Provide the (X, Y) coordinate of the cell's center where the given text is located.  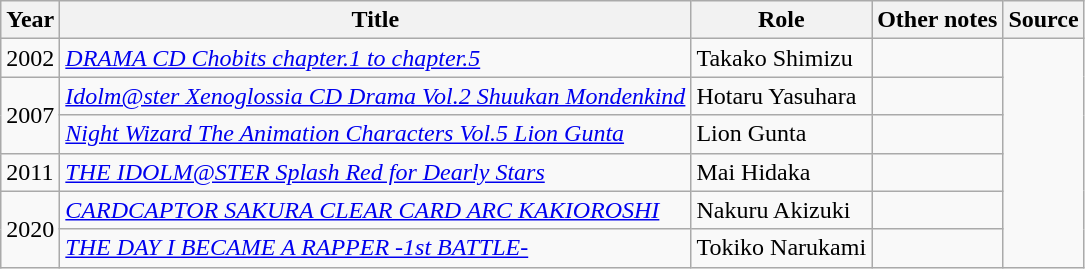
2007 (30, 115)
Role (782, 20)
Other notes (938, 20)
Year (30, 20)
Lion Gunta (782, 134)
Mai Hidaka (782, 172)
CARDCAPTOR SAKURA CLEAR CARD ARC KAKIOROSHI (376, 210)
Source (1044, 20)
2002 (30, 58)
Hotaru Yasuhara (782, 96)
THE IDOLM@STER Splash Red for Dearly Stars (376, 172)
Takako Shimizu (782, 58)
2020 (30, 229)
THE DAY I BECAME A RAPPER -1st BATTLE- (376, 248)
Tokiko Narukami (782, 248)
Title (376, 20)
2011 (30, 172)
DRAMA CD Chobits chapter.1 to chapter.5 (376, 58)
Idolm@ster Xenoglossia CD Drama Vol.2 Shuukan Mondenkind (376, 96)
Nakuru Akizuki (782, 210)
Night Wizard The Animation Characters Vol.5 Lion Gunta (376, 134)
